Return the [X, Y] coordinate for the center point of the cell that contains the specified text.  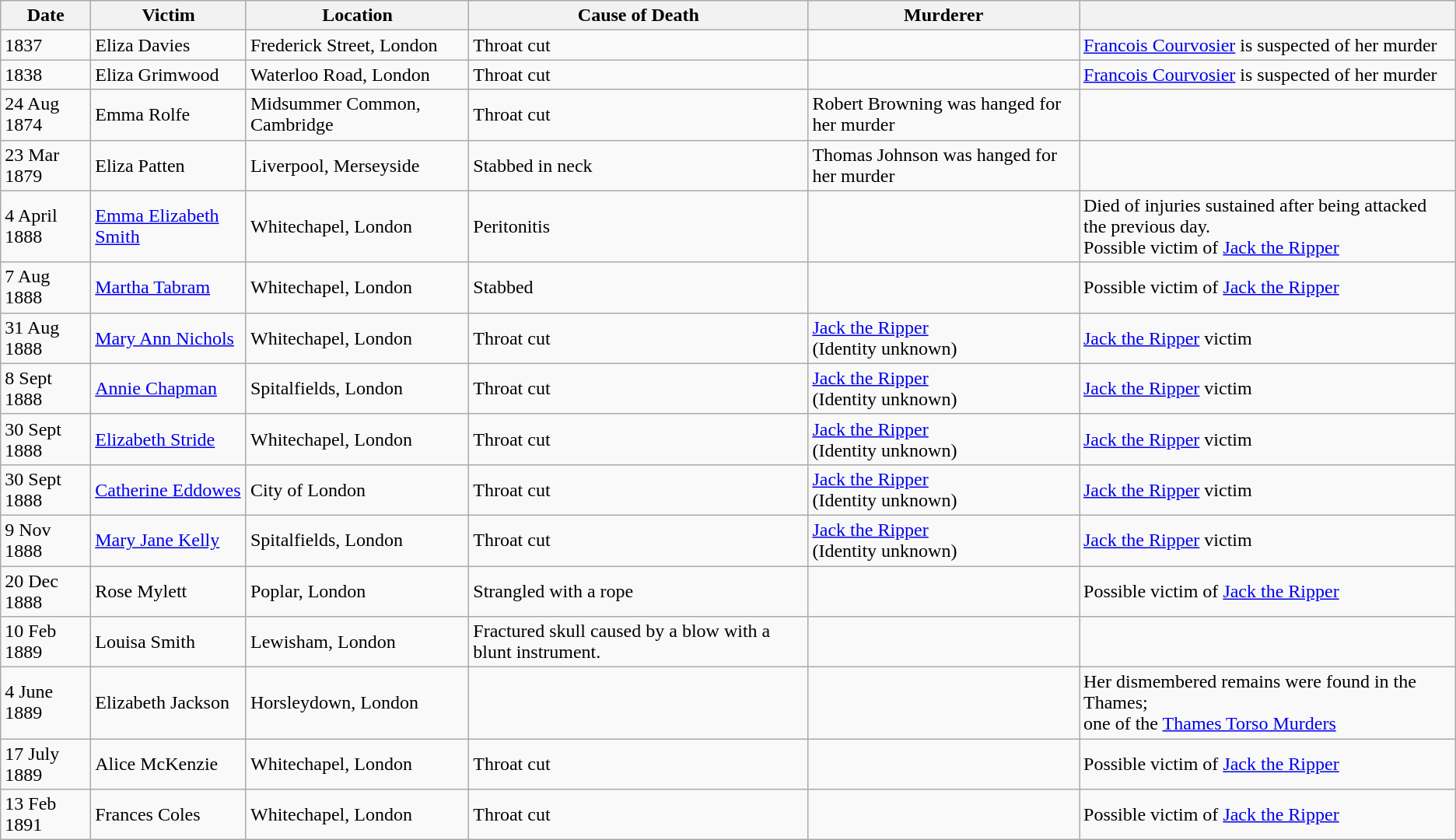
Date [46, 16]
Emma Rolfe [169, 115]
Mary Ann Nichols [169, 338]
Alice McKenzie [169, 764]
8 Sept 1888 [46, 389]
Her dismembered remains were found in the Thames;one of the Thames Torso Murders [1268, 703]
Liverpool, Merseyside [357, 165]
13 Feb 1891 [46, 815]
Poplar, London [357, 591]
Louisa Smith [169, 642]
9 Nov 1888 [46, 540]
Stabbed in neck [639, 165]
1838 [46, 75]
Eliza Davies [169, 45]
10 Feb 1889 [46, 642]
Horsleydown, London [357, 703]
Strangled with a rope [639, 591]
31 Aug 1888 [46, 338]
20 Dec 1888 [46, 591]
Location [357, 16]
Robert Browning was hanged for her murder [944, 115]
Eliza Grimwood [169, 75]
Frances Coles [169, 815]
Emma Elizabeth Smith [169, 226]
Frederick Street, London [357, 45]
Stabbed [639, 288]
7 Aug 1888 [46, 288]
Murderer [944, 16]
City of London [357, 490]
Peritonitis [639, 226]
Mary Jane Kelly [169, 540]
Died of injuries sustained after being attacked the previous day.Possible victim of Jack the Ripper [1268, 226]
Eliza Patten [169, 165]
Catherine Eddowes [169, 490]
Thomas Johnson was hanged for her murder [944, 165]
Lewisham, London [357, 642]
24 Aug 1874 [46, 115]
4 June 1889 [46, 703]
Waterloo Road, London [357, 75]
23 Mar 1879 [46, 165]
4 April 1888 [46, 226]
Midsummer Common, Cambridge [357, 115]
Fractured skull caused by a blow with a blunt instrument. [639, 642]
Martha Tabram [169, 288]
Elizabeth Jackson [169, 703]
Cause of Death [639, 16]
17 July 1889 [46, 764]
Rose Mylett [169, 591]
1837 [46, 45]
Victim [169, 16]
Annie Chapman [169, 389]
Elizabeth Stride [169, 439]
